Search for the cell housing the specified text and yield its (X, Y) center coordinate. 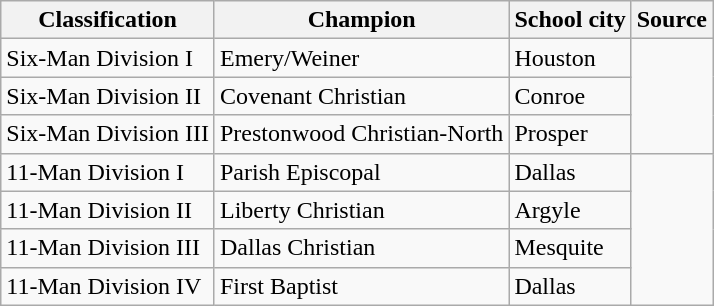
11-Man Division IV (108, 286)
Liberty Christian (361, 210)
11-Man Division II (108, 210)
Dallas Christian (361, 248)
Six-Man Division II (108, 96)
Parish Episcopal (361, 172)
11-Man Division I (108, 172)
Houston (570, 58)
Classification (108, 20)
Source (672, 20)
11-Man Division III (108, 248)
Champion (361, 20)
Covenant Christian (361, 96)
Six-Man Division I (108, 58)
School city (570, 20)
Argyle (570, 210)
Prestonwood Christian-North (361, 134)
First Baptist (361, 286)
Six-Man Division III (108, 134)
Prosper (570, 134)
Conroe (570, 96)
Emery/Weiner (361, 58)
Mesquite (570, 248)
